For the text-containing cell, return its midpoint in (X, Y) coordinate format. 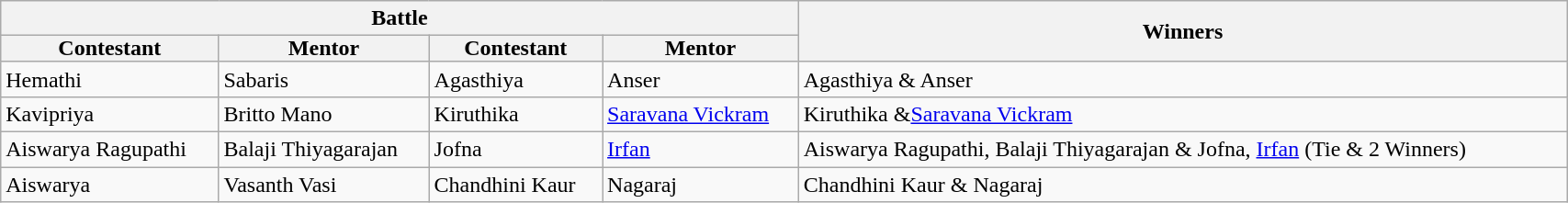
Nagaraj (701, 185)
Vasanth Vasi (323, 185)
Kiruthika &Saravana Vickram (1182, 114)
Agasthiya (516, 79)
Kiruthika (516, 114)
Battle (400, 18)
Chandhini Kaur (516, 185)
Kavipriya (110, 114)
Aiswarya Ragupathi (110, 149)
Agasthiya & Anser (1182, 79)
Anser (701, 79)
Sabaris (323, 79)
Hemathi (110, 79)
Chandhini Kaur & Nagaraj (1182, 185)
Winners (1182, 31)
Aiswarya Ragupathi, Balaji Thiyagarajan & Jofna, Irfan (Tie & 2 Winners) (1182, 149)
Aiswarya (110, 185)
Saravana Vickram (701, 114)
Jofna (516, 149)
Balaji Thiyagarajan (323, 149)
Irfan (701, 149)
Britto Mano (323, 114)
